Search for the cell housing the specified text and yield its (x, y) center coordinate. 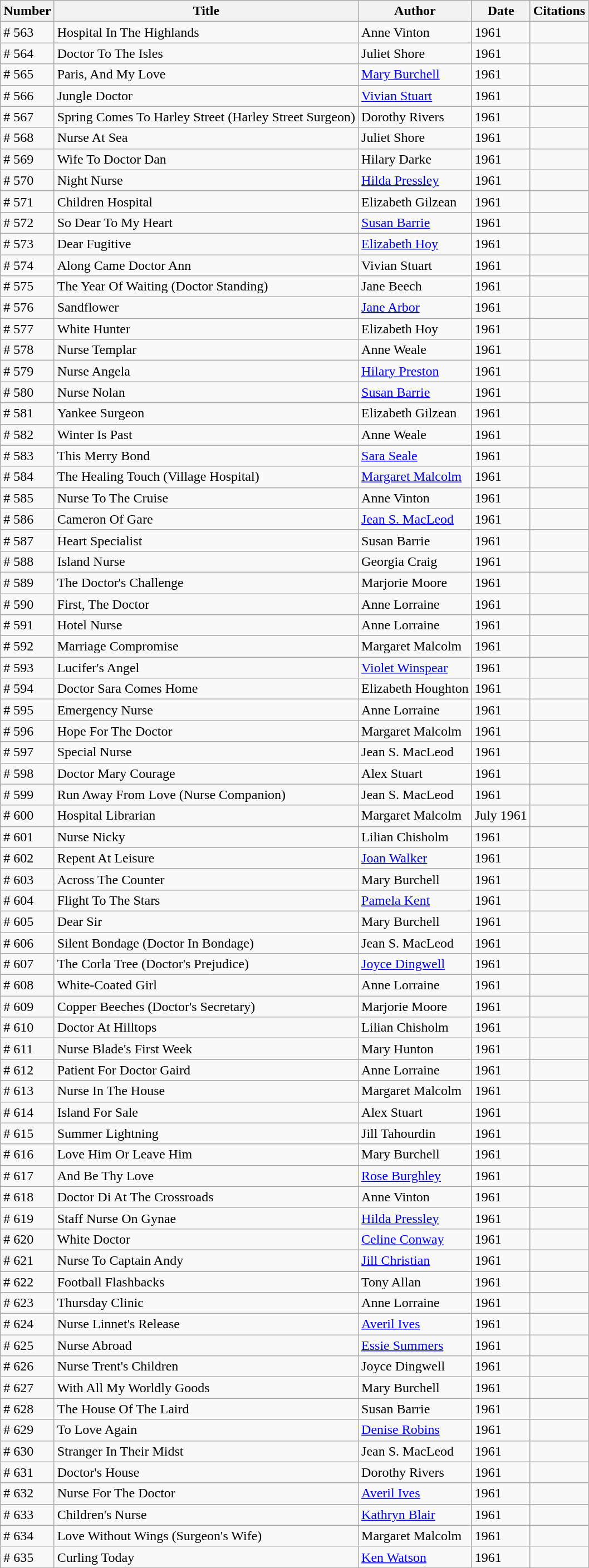
Essie Summers (415, 1345)
Doctor Di At The Crossroads (206, 1197)
Citations (559, 11)
Silent Bondage (Doctor In Bondage) (206, 943)
Flight To The Stars (206, 900)
The Year Of Waiting (Doctor Standing) (206, 287)
# 577 (27, 329)
To Love Again (206, 1430)
# 601 (27, 837)
# 613 (27, 1091)
# 584 (27, 477)
So Dear To My Heart (206, 223)
The Healing Touch (Village Hospital) (206, 477)
# 594 (27, 689)
# 617 (27, 1176)
# 618 (27, 1197)
Yankee Surgeon (206, 413)
# 632 (27, 1493)
Lucifer's Angel (206, 668)
# 630 (27, 1451)
Curling Today (206, 1557)
# 616 (27, 1155)
Summer Lightning (206, 1133)
# 563 (27, 32)
Children's Nurse (206, 1515)
# 604 (27, 900)
# 600 (27, 816)
# 564 (27, 53)
# 587 (27, 540)
# 608 (27, 985)
Spring Comes To Harley Street (Harley Street Surgeon) (206, 117)
Island Nurse (206, 561)
# 603 (27, 879)
# 575 (27, 287)
Nurse Nolan (206, 392)
# 570 (27, 180)
Doctor To The Isles (206, 53)
Hospital Librarian (206, 816)
Jane Beech (415, 287)
# 609 (27, 1007)
Nurse Templar (206, 350)
# 566 (27, 96)
# 627 (27, 1388)
Nurse In The House (206, 1091)
# 569 (27, 159)
# 633 (27, 1515)
# 629 (27, 1430)
Nurse At Sea (206, 138)
# 581 (27, 413)
# 592 (27, 647)
Nurse Blade's First Week (206, 1049)
Children Hospital (206, 201)
Nurse Angela (206, 371)
Hilary Preston (415, 371)
# 611 (27, 1049)
White Doctor (206, 1239)
# 595 (27, 710)
# 628 (27, 1409)
Elizabeth Houghton (415, 689)
White-Coated Girl (206, 985)
# 573 (27, 244)
This Merry Bond (206, 456)
Heart Specialist (206, 540)
# 635 (27, 1557)
Across The Counter (206, 879)
Football Flashbacks (206, 1281)
# 634 (27, 1536)
Along Came Doctor Ann (206, 265)
Date (501, 11)
# 625 (27, 1345)
Denise Robins (415, 1430)
And Be Thy Love (206, 1176)
Hilary Darke (415, 159)
# 588 (27, 561)
# 593 (27, 668)
Nurse For The Doctor (206, 1493)
# 582 (27, 435)
Dear Fugitive (206, 244)
Night Nurse (206, 180)
Jungle Doctor (206, 96)
# 619 (27, 1218)
Sara Seale (415, 456)
Repent At Leisure (206, 858)
# 596 (27, 731)
Ken Watson (415, 1557)
# 620 (27, 1239)
# 607 (27, 964)
# 585 (27, 498)
Joan Walker (415, 858)
# 591 (27, 625)
# 606 (27, 943)
Dear Sir (206, 921)
The Doctor's Challenge (206, 583)
Sandflower (206, 308)
Jane Arbor (415, 308)
# 567 (27, 117)
# 576 (27, 308)
Kathryn Blair (415, 1515)
# 623 (27, 1303)
Paris, And My Love (206, 75)
# 610 (27, 1028)
# 615 (27, 1133)
# 572 (27, 223)
Pamela Kent (415, 900)
# 612 (27, 1070)
Tony Allan (415, 1281)
Rose Burghley (415, 1176)
# 583 (27, 456)
Special Nurse (206, 752)
Nurse Linnet's Release (206, 1324)
Patient For Doctor Gaird (206, 1070)
# 565 (27, 75)
Nurse Nicky (206, 837)
Winter Is Past (206, 435)
# 598 (27, 773)
Marriage Compromise (206, 647)
First, The Doctor (206, 604)
# 586 (27, 519)
Doctor Sara Comes Home (206, 689)
Jill Christian (415, 1260)
The House Of The Laird (206, 1409)
Celine Conway (415, 1239)
# 571 (27, 201)
# 626 (27, 1367)
Doctor Mary Courage (206, 773)
# 590 (27, 604)
White Hunter (206, 329)
# 622 (27, 1281)
Thursday Clinic (206, 1303)
Mary Hunton (415, 1049)
# 578 (27, 350)
# 599 (27, 795)
Title (206, 11)
Nurse Abroad (206, 1345)
Jill Tahourdin (415, 1133)
# 580 (27, 392)
Love Him Or Leave Him (206, 1155)
# 621 (27, 1260)
# 597 (27, 752)
Nurse Trent's Children (206, 1367)
Love Without Wings (Surgeon's Wife) (206, 1536)
Hospital In The Highlands (206, 32)
Hotel Nurse (206, 625)
# 602 (27, 858)
Emergency Nurse (206, 710)
Wife To Doctor Dan (206, 159)
# 605 (27, 921)
Nurse To The Cruise (206, 498)
Cameron Of Gare (206, 519)
Violet Winspear (415, 668)
# 624 (27, 1324)
Doctor's House (206, 1472)
# 631 (27, 1472)
The Corla Tree (Doctor's Prejudice) (206, 964)
Author (415, 11)
# 589 (27, 583)
# 568 (27, 138)
Nurse To Captain Andy (206, 1260)
Stranger In Their Midst (206, 1451)
Run Away From Love (Nurse Companion) (206, 795)
Staff Nurse On Gynae (206, 1218)
# 574 (27, 265)
July 1961 (501, 816)
Georgia Craig (415, 561)
Number (27, 11)
Copper Beeches (Doctor's Secretary) (206, 1007)
Hope For The Doctor (206, 731)
Doctor At Hilltops (206, 1028)
With All My Worldly Goods (206, 1388)
# 579 (27, 371)
# 614 (27, 1112)
Island For Sale (206, 1112)
